Output the [X, Y] coordinate of the center of the cell containing the given text.  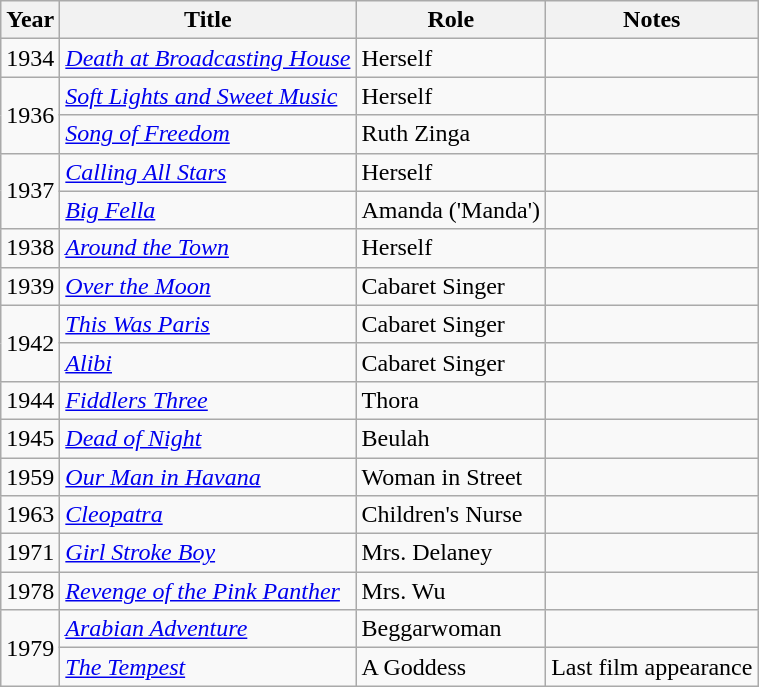
Cleopatra [208, 515]
This Was Paris [208, 324]
Beggarwoman [451, 629]
A Goddess [451, 667]
Children's Nurse [451, 515]
Dead of Night [208, 438]
1979 [30, 648]
1971 [30, 553]
Notes [652, 20]
Song of Freedom [208, 134]
1963 [30, 515]
Title [208, 20]
Role [451, 20]
Arabian Adventure [208, 629]
Calling All Stars [208, 172]
Around the Town [208, 248]
Amanda ('Manda') [451, 210]
Soft Lights and Sweet Music [208, 96]
Woman in Street [451, 477]
1936 [30, 115]
Our Man in Havana [208, 477]
1959 [30, 477]
Last film appearance [652, 667]
Year [30, 20]
Mrs. Wu [451, 591]
1942 [30, 343]
Mrs. Delaney [451, 553]
Fiddlers Three [208, 400]
Alibi [208, 362]
Revenge of the Pink Panther [208, 591]
The Tempest [208, 667]
1939 [30, 286]
Over the Moon [208, 286]
1944 [30, 400]
1978 [30, 591]
Ruth Zinga [451, 134]
1934 [30, 58]
1945 [30, 438]
1938 [30, 248]
Big Fella [208, 210]
1937 [30, 191]
Beulah [451, 438]
Thora [451, 400]
Girl Stroke Boy [208, 553]
Death at Broadcasting House [208, 58]
